Determine the [x, y] coordinate at the center of the cell enclosing the given text.  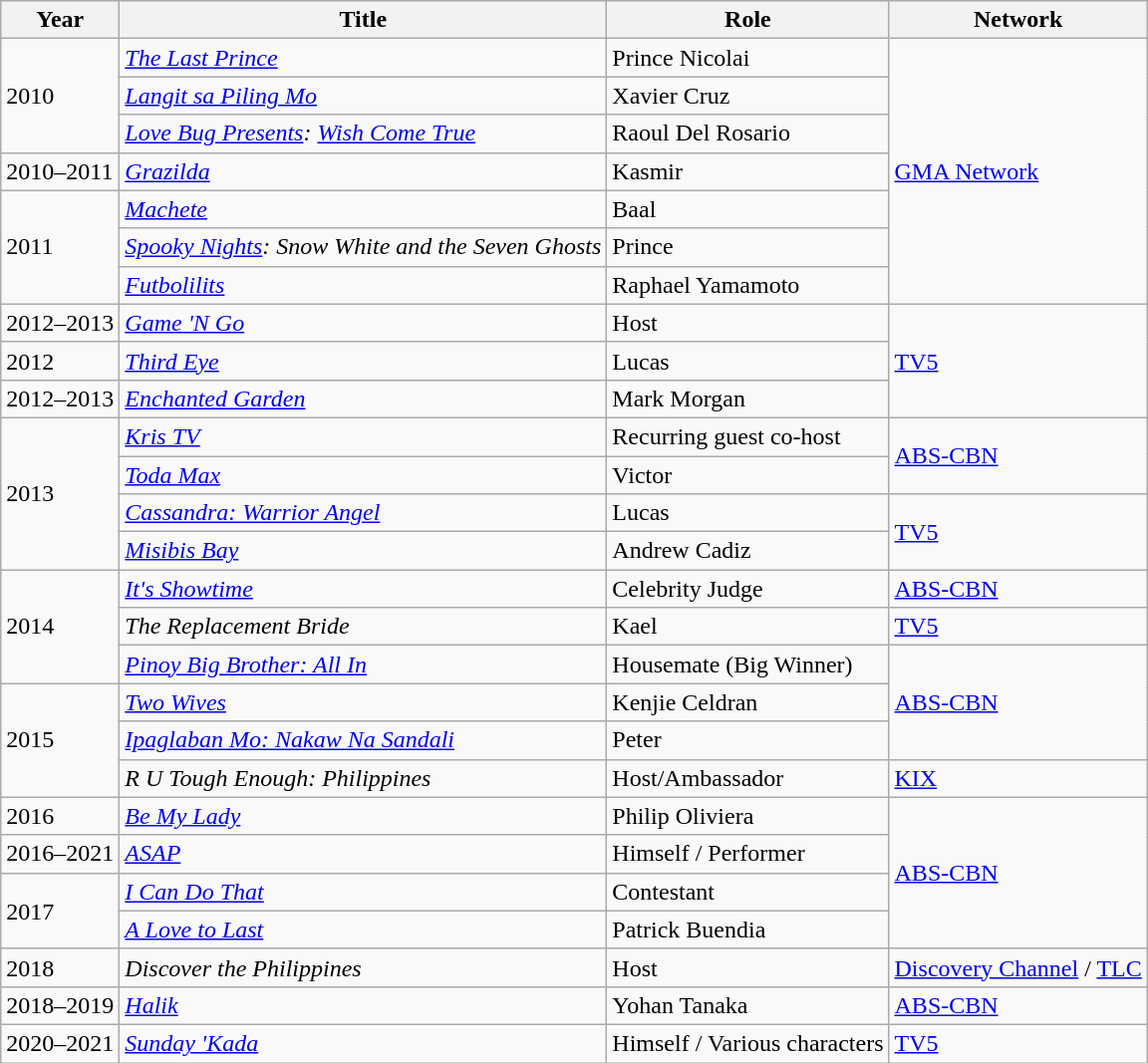
Title [363, 20]
Philip Oliviera [747, 816]
R U Tough Enough: Philippines [363, 778]
Kenjie Celdran [747, 702]
2010–2011 [60, 171]
Halik [363, 1005]
Langit sa Piling Mo [363, 96]
2010 [60, 96]
2011 [60, 247]
Game 'N Go [363, 323]
Discovery Channel / TLC [1018, 967]
The Replacement Bride [363, 627]
Role [747, 20]
2014 [60, 627]
2012 [60, 361]
Mark Morgan [747, 399]
Enchanted Garden [363, 399]
2020–2021 [60, 1043]
Sunday 'Kada [363, 1043]
Toda Max [363, 475]
Raoul Del Rosario [747, 133]
Baal [747, 209]
2018–2019 [60, 1005]
I Can Do That [363, 892]
Kael [747, 627]
Xavier Cruz [747, 96]
Host/Ambassador [747, 778]
2016 [60, 816]
Love Bug Presents: Wish Come True [363, 133]
Be My Lady [363, 816]
Two Wives [363, 702]
Recurring guest co-host [747, 436]
Victor [747, 475]
2017 [60, 911]
Patrick Buendia [747, 930]
It's Showtime [363, 589]
Ipaglaban Mo: Nakaw Na Sandali [363, 740]
Prince [747, 247]
Himself / Performer [747, 854]
2018 [60, 967]
Spooky Nights: Snow White and the Seven Ghosts [363, 247]
Grazilda [363, 171]
Futbolilits [363, 285]
KIX [1018, 778]
2015 [60, 740]
Prince Nicolai [747, 58]
Celebrity Judge [747, 589]
ASAP [363, 854]
GMA Network [1018, 171]
Yohan Tanaka [747, 1005]
Network [1018, 20]
The Last Prince [363, 58]
Third Eye [363, 361]
Kasmir [747, 171]
Contestant [747, 892]
2013 [60, 493]
Discover the Philippines [363, 967]
A Love to Last [363, 930]
Andrew Cadiz [747, 551]
Kris TV [363, 436]
Housemate (Big Winner) [747, 664]
Pinoy Big Brother: All In [363, 664]
Machete [363, 209]
Raphael Yamamoto [747, 285]
Himself / Various characters [747, 1043]
Peter [747, 740]
Misibis Bay [363, 551]
Year [60, 20]
2016–2021 [60, 854]
Cassandra: Warrior Angel [363, 513]
